From the cell containing the given text, extract its center point as (X, Y) coordinate. 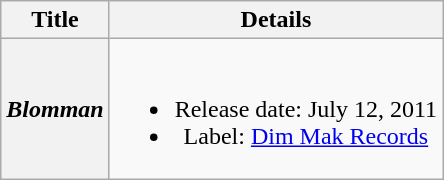
Blomman (55, 109)
Release date: July 12, 2011Label: Dim Mak Records (276, 109)
Details (276, 20)
Title (55, 20)
